Pinpoint the cell where the given text exists, returning its (x, y) midpoint coordinate. 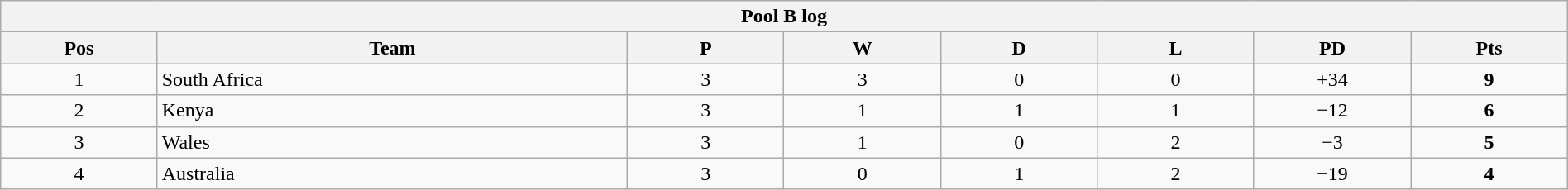
Pts (1489, 48)
6 (1489, 111)
Kenya (392, 111)
−19 (1331, 173)
5 (1489, 142)
+34 (1331, 79)
9 (1489, 79)
−3 (1331, 142)
L (1176, 48)
Team (392, 48)
Pos (79, 48)
−12 (1331, 111)
South Africa (392, 79)
D (1019, 48)
W (862, 48)
Australia (392, 173)
P (706, 48)
Wales (392, 142)
Pool B log (784, 17)
PD (1331, 48)
